Scan for the cell matching the given text and deliver its (X, Y) coordinate at center. 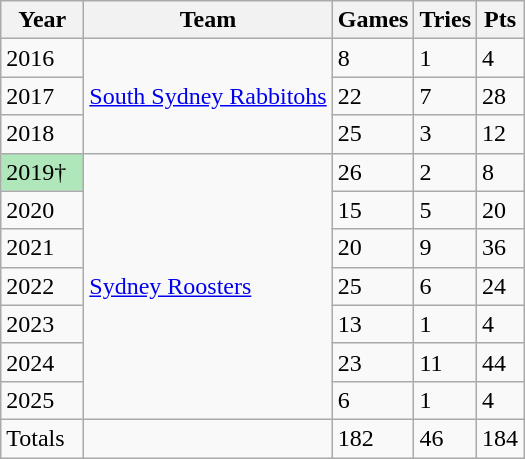
46 (446, 438)
184 (500, 438)
15 (373, 210)
13 (373, 324)
36 (500, 248)
182 (373, 438)
2022 (42, 286)
Pts (500, 20)
23 (373, 362)
South Sydney Rabbitohs (208, 96)
Games (373, 20)
Sydney Roosters (208, 286)
2025 (42, 400)
Totals (42, 438)
44 (500, 362)
11 (446, 362)
2021 (42, 248)
Tries (446, 20)
3 (446, 134)
2 (446, 172)
Team (208, 20)
5 (446, 210)
7 (446, 96)
12 (500, 134)
2019† (42, 172)
26 (373, 172)
2024 (42, 362)
2018 (42, 134)
2017 (42, 96)
2016 (42, 58)
28 (500, 96)
Year (42, 20)
22 (373, 96)
2023 (42, 324)
24 (500, 286)
2020 (42, 210)
9 (446, 248)
